For the text-containing cell, return its midpoint in (x, y) coordinate format. 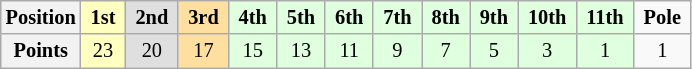
23 (104, 51)
Position (41, 17)
11 (349, 51)
7 (446, 51)
Points (41, 51)
11th (604, 17)
8th (446, 17)
4th (253, 17)
9 (397, 51)
3 (547, 51)
15 (253, 51)
6th (349, 17)
13 (301, 51)
10th (547, 17)
17 (203, 51)
9th (494, 17)
3rd (203, 17)
1st (104, 17)
5th (301, 17)
7th (397, 17)
Pole (662, 17)
5 (494, 51)
2nd (152, 17)
20 (152, 51)
